For the text-containing cell, return its midpoint in [X, Y] coordinate format. 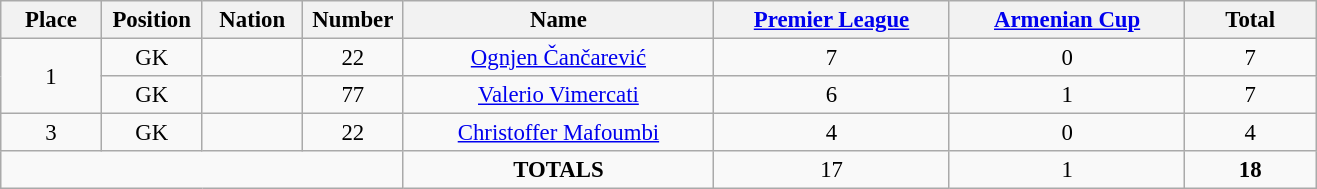
Place [52, 20]
Number [354, 20]
Christoffer Mafoumbi [558, 133]
17 [832, 170]
Total [1250, 20]
Premier League [832, 20]
Position [152, 20]
Name [558, 20]
Armenian Cup [1067, 20]
TOTALS [558, 170]
6 [832, 95]
Ognjen Čančarević [558, 58]
18 [1250, 170]
3 [52, 133]
Nation [252, 20]
77 [354, 95]
Valerio Vimercati [558, 95]
